Identify which cell holds the provided text, then report its (x, y) central coordinate. 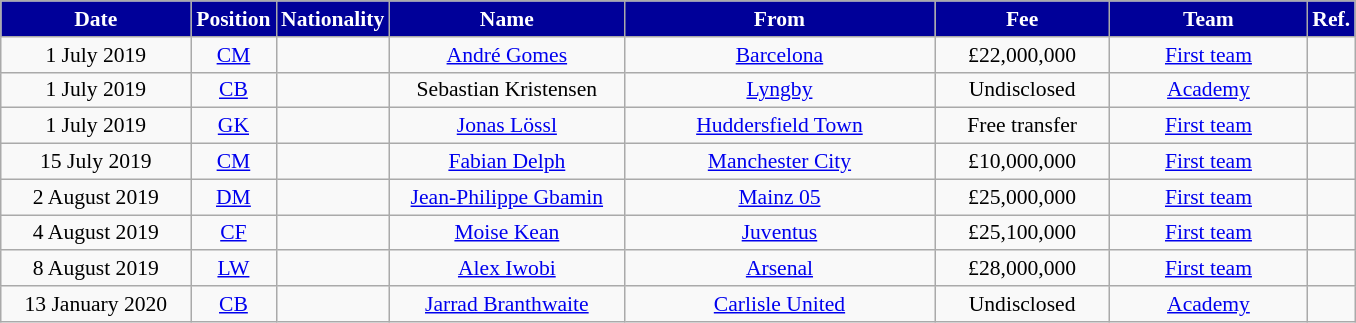
£25,100,000 (1022, 233)
£28,000,000 (1022, 269)
Jonas Lössl (506, 126)
André Gomes (506, 55)
8 August 2019 (96, 269)
Barcelona (779, 55)
Mainz 05 (779, 197)
Alex Iwobi (506, 269)
£25,000,000 (1022, 197)
Fabian Delph (506, 162)
From (779, 19)
Fee (1022, 19)
LW (234, 269)
DM (234, 197)
Carlisle United (779, 304)
Jean-Philippe Gbamin (506, 197)
Ref. (1331, 19)
Free transfer (1022, 126)
Date (96, 19)
Manchester City (779, 162)
15 July 2019 (96, 162)
Arsenal (779, 269)
CF (234, 233)
£10,000,000 (1022, 162)
Position (234, 19)
Nationality (332, 19)
Sebastian Kristensen (506, 90)
Lyngby (779, 90)
£22,000,000 (1022, 55)
GK (234, 126)
2 August 2019 (96, 197)
Moise Kean (506, 233)
Team (1209, 19)
Name (506, 19)
Jarrad Branthwaite (506, 304)
Huddersfield Town (779, 126)
Juventus (779, 233)
4 August 2019 (96, 233)
13 January 2020 (96, 304)
